Return (x, y) of the center of cell containing provided text 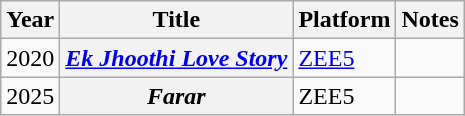
Year (30, 20)
Title (176, 20)
Ek Jhoothi Love Story (176, 58)
Notes (430, 20)
2020 (30, 58)
Platform (344, 20)
Farar (176, 96)
2025 (30, 96)
